Search for the cell housing the specified text and yield its [x, y] center coordinate. 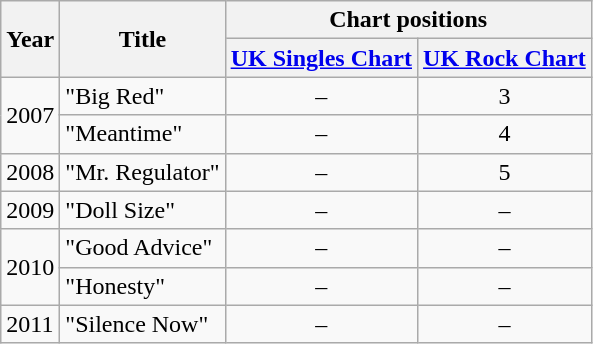
2009 [30, 210]
2010 [30, 267]
"Big Red" [142, 96]
"Silence Now" [142, 324]
2008 [30, 172]
4 [505, 134]
"Good Advice" [142, 248]
"Meantime" [142, 134]
Chart positions [408, 20]
"Honesty" [142, 286]
"Doll Size" [142, 210]
Title [142, 39]
5 [505, 172]
2011 [30, 324]
"Mr. Regulator" [142, 172]
UK Singles Chart [321, 58]
Year [30, 39]
2007 [30, 115]
3 [505, 96]
UK Rock Chart [505, 58]
